Locate the cell with the specified text and output its (X, Y) center coordinate. 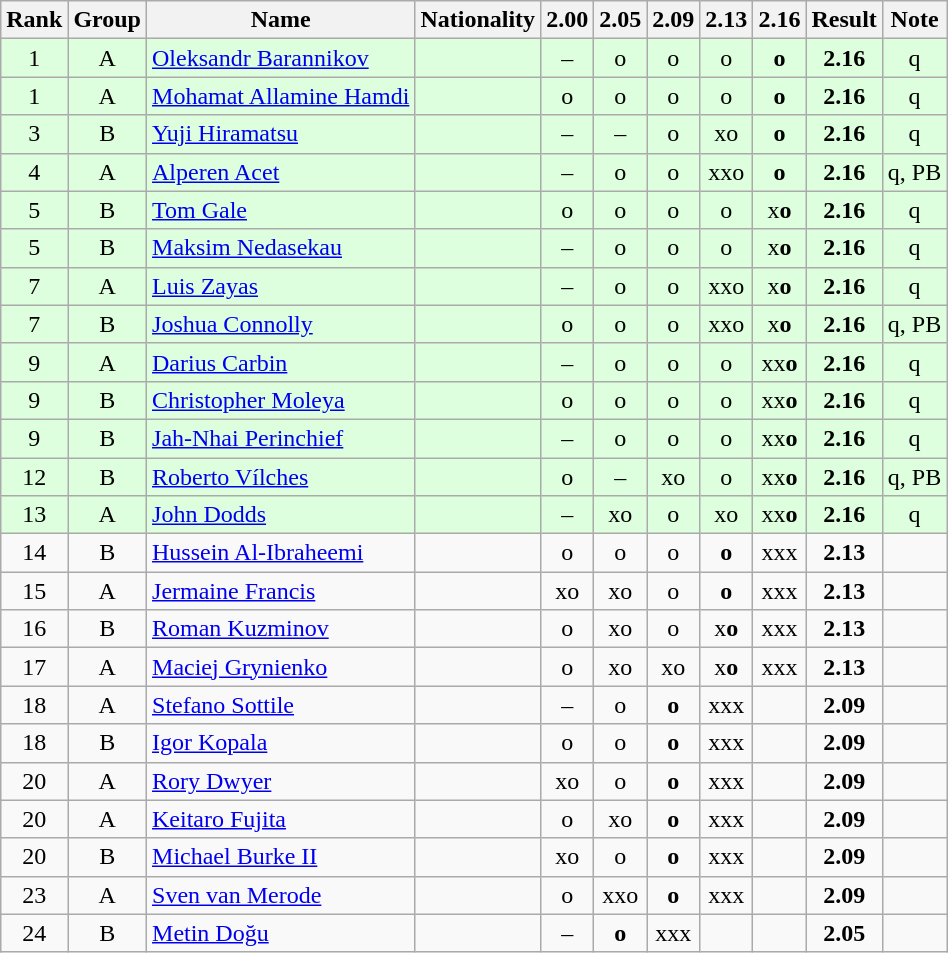
Stefano Sottile (281, 705)
2.00 (568, 20)
Metin Doğu (281, 933)
Result (844, 20)
17 (34, 667)
16 (34, 629)
Maciej Grynienko (281, 667)
Roman Kuzminov (281, 629)
John Dodds (281, 515)
Oleksandr Barannikov (281, 58)
Alperen Acet (281, 172)
15 (34, 591)
Note (914, 20)
Hussein Al-Ibraheemi (281, 553)
Roberto Vílches (281, 477)
24 (34, 933)
12 (34, 477)
Yuji Hiramatsu (281, 134)
Jermaine Francis (281, 591)
Igor Kopala (281, 743)
4 (34, 172)
Rory Dwyer (281, 781)
Mohamat Allamine Hamdi (281, 96)
Joshua Connolly (281, 324)
Rank (34, 20)
Sven van Merode (281, 895)
Maksim Nedasekau (281, 248)
Name (281, 20)
Group (108, 20)
14 (34, 553)
3 (34, 134)
Christopher Moleya (281, 400)
Jah-Nhai Perinchief (281, 438)
Nationality (478, 20)
23 (34, 895)
Darius Carbin (281, 362)
Michael Burke II (281, 857)
13 (34, 515)
Luis Zayas (281, 286)
Keitaro Fujita (281, 819)
Tom Gale (281, 210)
